Pinpoint the cell where the given text exists, returning its [x, y] midpoint coordinate. 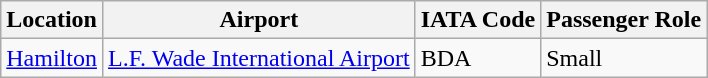
Passenger Role [624, 20]
Small [624, 58]
L.F. Wade International Airport [258, 58]
Airport [258, 20]
Location [52, 20]
IATA Code [478, 20]
BDA [478, 58]
Hamilton [52, 58]
